Determine the [X, Y] coordinate at the center of the cell enclosing the given text.  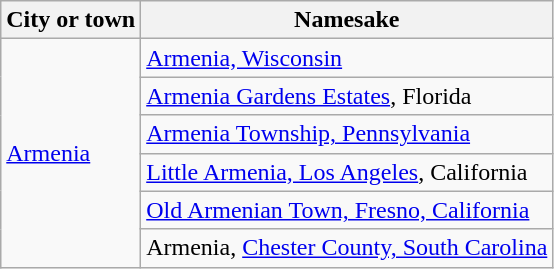
Little Armenia, Los Angeles, California [347, 172]
Old Armenian Town, Fresno, California [347, 210]
Armenia, Wisconsin [347, 58]
Armenia, Chester County, South Carolina [347, 248]
Namesake [347, 20]
City or town [71, 20]
Armenia Township, Pennsylvania [347, 134]
Armenia Gardens Estates, Florida [347, 96]
Armenia [71, 153]
